Provide the [X, Y] coordinate of the cell's center where the given text is located.  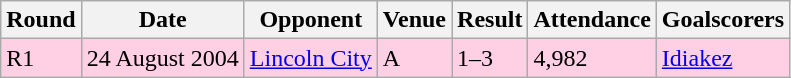
R1 [41, 58]
Attendance [592, 20]
Round [41, 20]
Idiakez [722, 58]
A [414, 58]
Venue [414, 20]
Lincoln City [310, 58]
24 August 2004 [162, 58]
Opponent [310, 20]
4,982 [592, 58]
Date [162, 20]
Result [490, 20]
Goalscorers [722, 20]
1–3 [490, 58]
